From the cell containing the given text, extract its center point as [X, Y] coordinate. 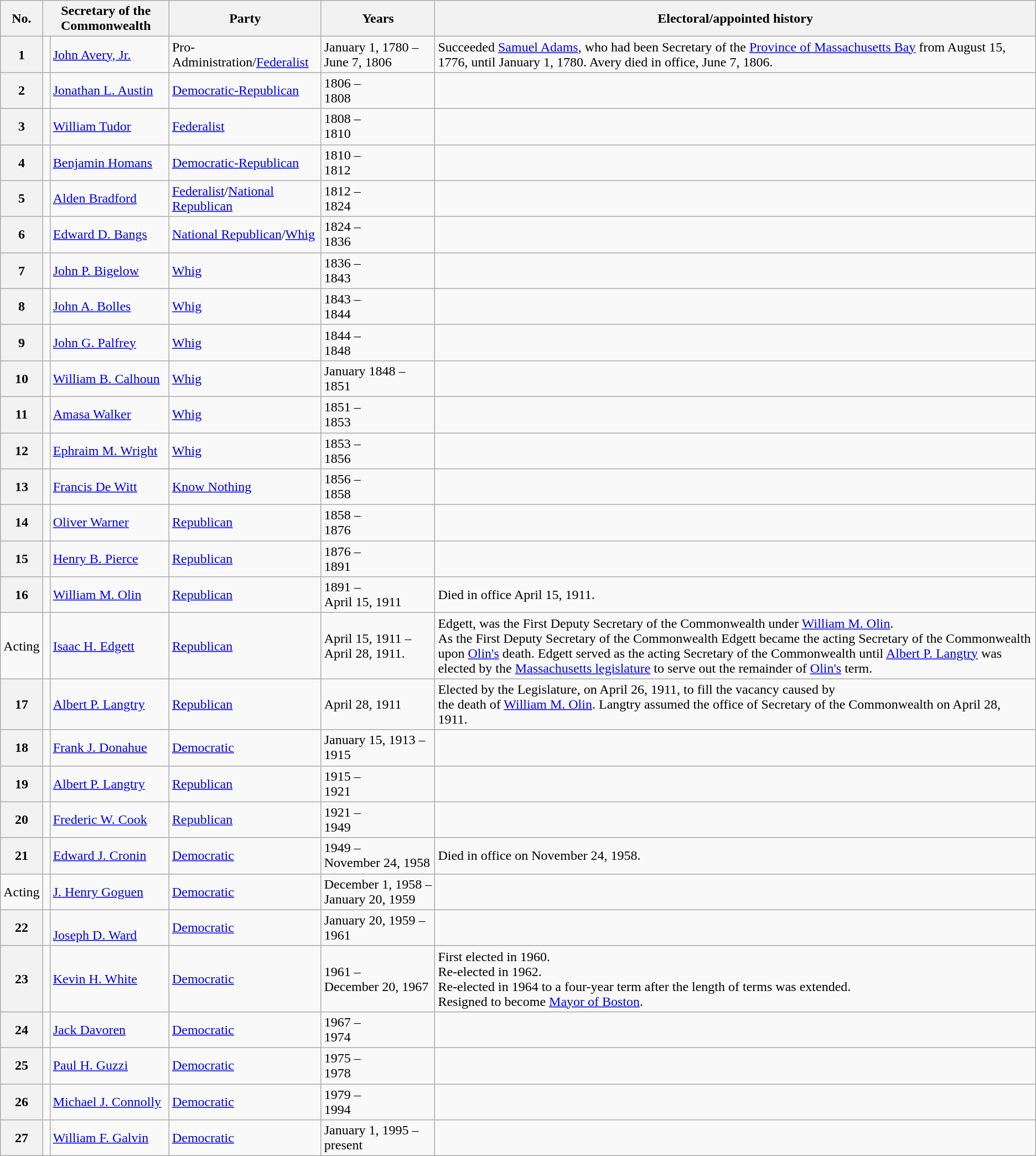
Jonathan L. Austin [110, 91]
Henry B. Pierce [110, 559]
William M. Olin [110, 595]
1851 –1853 [378, 414]
4 [22, 163]
Alden Bradford [110, 198]
January 15, 1913 –1915 [378, 747]
John P. Bigelow [110, 270]
23 [22, 979]
National Republican/Whig [245, 235]
24 [22, 1030]
20 [22, 819]
10 [22, 379]
John Avery, Jr. [110, 54]
Amasa Walker [110, 414]
1843 –1844 [378, 307]
1806 –1808 [378, 91]
15 [22, 559]
Frank J. Donahue [110, 747]
January 1848 –1851 [378, 379]
12 [22, 451]
Francis De Witt [110, 487]
1961 – December 20, 1967 [378, 979]
Pro-Administration/Federalist [245, 54]
Joseph D. Ward [110, 928]
Know Nothing [245, 487]
14 [22, 523]
3 [22, 126]
John G. Palfrey [110, 342]
John A. Bolles [110, 307]
5 [22, 198]
22 [22, 928]
1853 –1856 [378, 451]
Died in office on November 24, 1958. [735, 856]
18 [22, 747]
6 [22, 235]
Paul H. Guzzi [110, 1065]
J. Henry Goguen [110, 891]
1836 –1843 [378, 270]
Secretary of the Commonwealth [106, 19]
Died in office April 15, 1911. [735, 595]
1810 –1812 [378, 163]
Michael J. Connolly [110, 1102]
April 15, 1911 –April 28, 1911. [378, 646]
1808 –1810 [378, 126]
1 [22, 54]
1975 –1978 [378, 1065]
1891 –April 15, 1911 [378, 595]
Federalist/National Republican [245, 198]
1915 –1921 [378, 784]
7 [22, 270]
2 [22, 91]
Edward D. Bangs [110, 235]
William Tudor [110, 126]
1967 –1974 [378, 1030]
16 [22, 595]
Frederic W. Cook [110, 819]
Jack Davoren [110, 1030]
January 1, 1995 –present [378, 1138]
1812 –1824 [378, 198]
26 [22, 1102]
Oliver Warner [110, 523]
January 20, 1959 –1961 [378, 928]
William B. Calhoun [110, 379]
1949 –November 24, 1958 [378, 856]
Ephraim M. Wright [110, 451]
Kevin H. White [110, 979]
Party [245, 19]
Isaac H. Edgett [110, 646]
William F. Galvin [110, 1138]
No. [22, 19]
Edward J. Cronin [110, 856]
Electoral/appointed history [735, 19]
Years [378, 19]
1876 –1891 [378, 559]
1824 –1836 [378, 235]
April 28, 1911 [378, 704]
8 [22, 307]
27 [22, 1138]
13 [22, 487]
Benjamin Homans [110, 163]
1921 –1949 [378, 819]
January 1, 1780 –June 7, 1806 [378, 54]
Federalist [245, 126]
17 [22, 704]
25 [22, 1065]
11 [22, 414]
19 [22, 784]
1856 –1858 [378, 487]
1858 –1876 [378, 523]
1844 –1848 [378, 342]
21 [22, 856]
1979 –1994 [378, 1102]
9 [22, 342]
December 1, 1958 –January 20, 1959 [378, 891]
